Return the (X, Y) coordinate for the center point of the cell that contains the specified text.  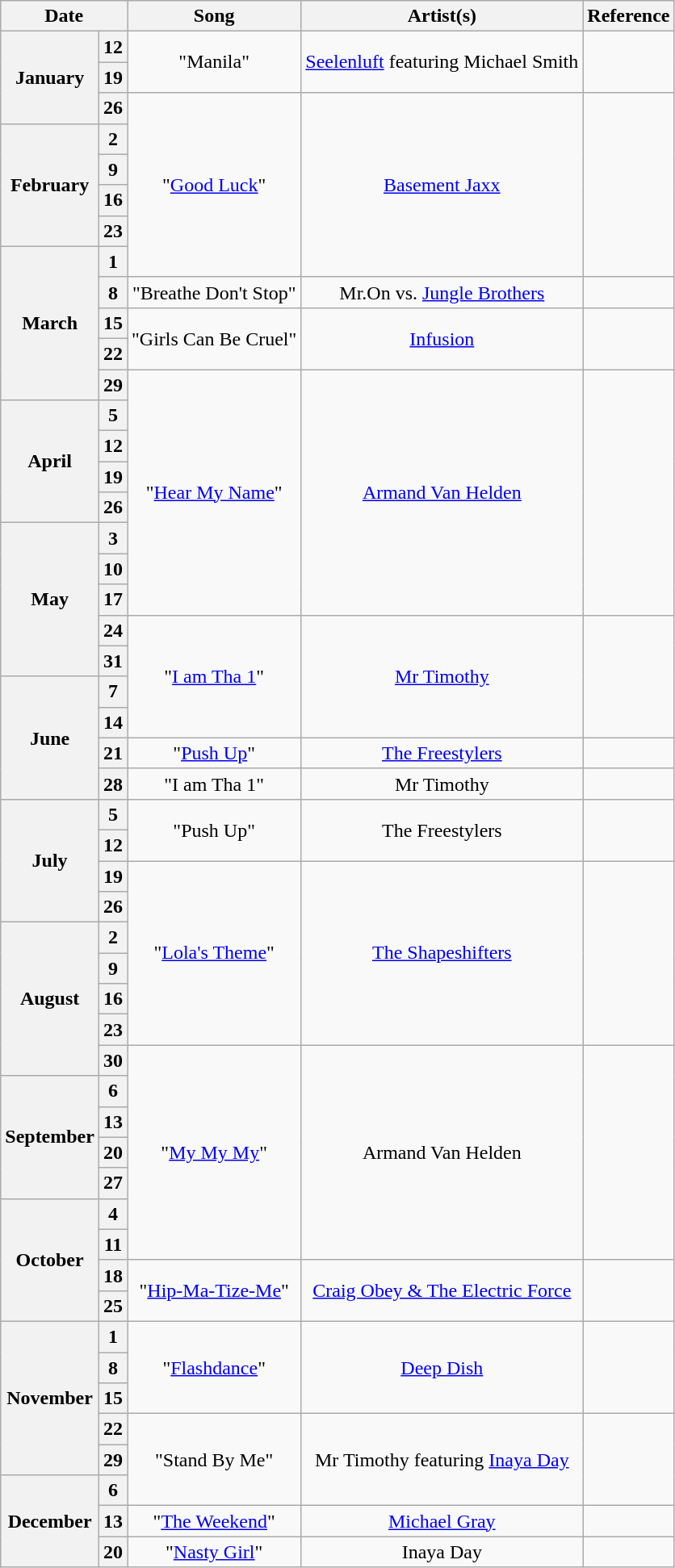
Song (215, 16)
17 (113, 600)
"Good Luck" (215, 185)
Deep Dish (442, 1367)
Reference (628, 16)
25 (113, 1306)
Inaya Day (442, 1552)
3 (113, 538)
Date (65, 16)
31 (113, 661)
"Lola's Theme" (215, 952)
April (50, 462)
30 (113, 1060)
7 (113, 692)
21 (113, 753)
"Flashdance" (215, 1367)
August (50, 999)
11 (113, 1244)
27 (113, 1183)
"Hip-Ma-Tize-Me" (215, 1290)
4 (113, 1214)
October (50, 1260)
Michael Gray (442, 1521)
10 (113, 569)
"Manila" (215, 62)
September (50, 1137)
"Stand By Me" (215, 1460)
Basement Jaxx (442, 185)
28 (113, 784)
Seelenluft featuring Michael Smith (442, 62)
June (50, 738)
Artist(s) (442, 16)
December (50, 1521)
18 (113, 1275)
Mr Timothy featuring Inaya Day (442, 1460)
November (50, 1398)
"Breathe Don't Stop" (215, 292)
14 (113, 722)
July (50, 860)
"The Weekend" (215, 1521)
24 (113, 630)
March (50, 323)
January (50, 77)
"Hear My Name" (215, 492)
The Shapeshifters (442, 952)
"Nasty Girl" (215, 1552)
"My My My" (215, 1152)
Craig Obey & The Electric Force (442, 1290)
February (50, 185)
Mr.On vs. Jungle Brothers (442, 292)
Infusion (442, 338)
"Girls Can Be Cruel" (215, 338)
May (50, 600)
